Identify which cell holds the provided text, then report its (x, y) central coordinate. 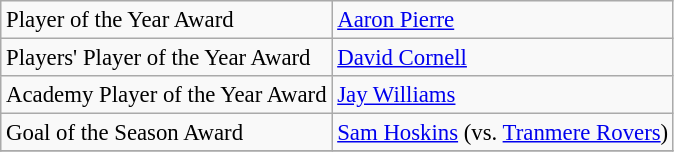
David Cornell (503, 58)
Player of the Year Award (166, 20)
Aaron Pierre (503, 20)
Sam Hoskins (vs. Tranmere Rovers) (503, 133)
Players' Player of the Year Award (166, 58)
Goal of the Season Award (166, 133)
Academy Player of the Year Award (166, 95)
Jay Williams (503, 95)
